Identify which cell holds the provided text, then report its [x, y] central coordinate. 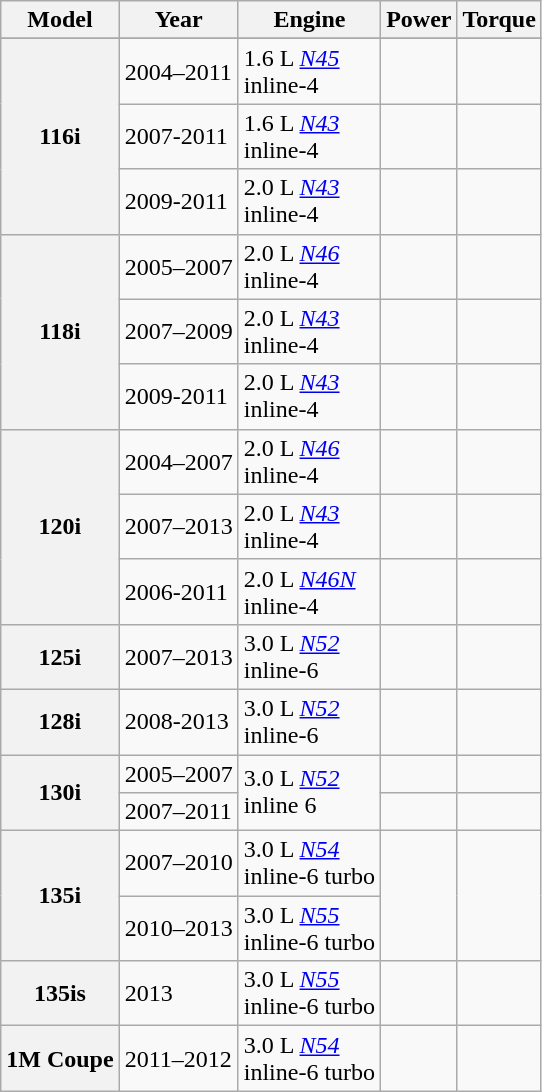
1.6 L N43 inline-4 [309, 136]
118i [60, 332]
135i [60, 896]
Model [60, 20]
2013 [178, 994]
Year [178, 20]
125i [60, 656]
2007–2011 [178, 812]
1M Coupe [60, 1058]
2007–2009 [178, 332]
2.0 L N46N inline-4 [309, 592]
Torque [499, 20]
Engine [309, 20]
2004–2007 [178, 462]
2007–2010 [178, 864]
135is [60, 994]
3.0 L N52 inline 6 [309, 792]
2007-2011 [178, 136]
Power [419, 20]
128i [60, 722]
2011–2012 [178, 1058]
2010–2013 [178, 928]
120i [60, 526]
2006-2011 [178, 592]
2004–2011 [178, 72]
1.6 L N45 inline-4 [309, 72]
116i [60, 136]
2008-2013 [178, 722]
130i [60, 792]
